Provide the (x, y) coordinate of the cell's center where the given text is located.  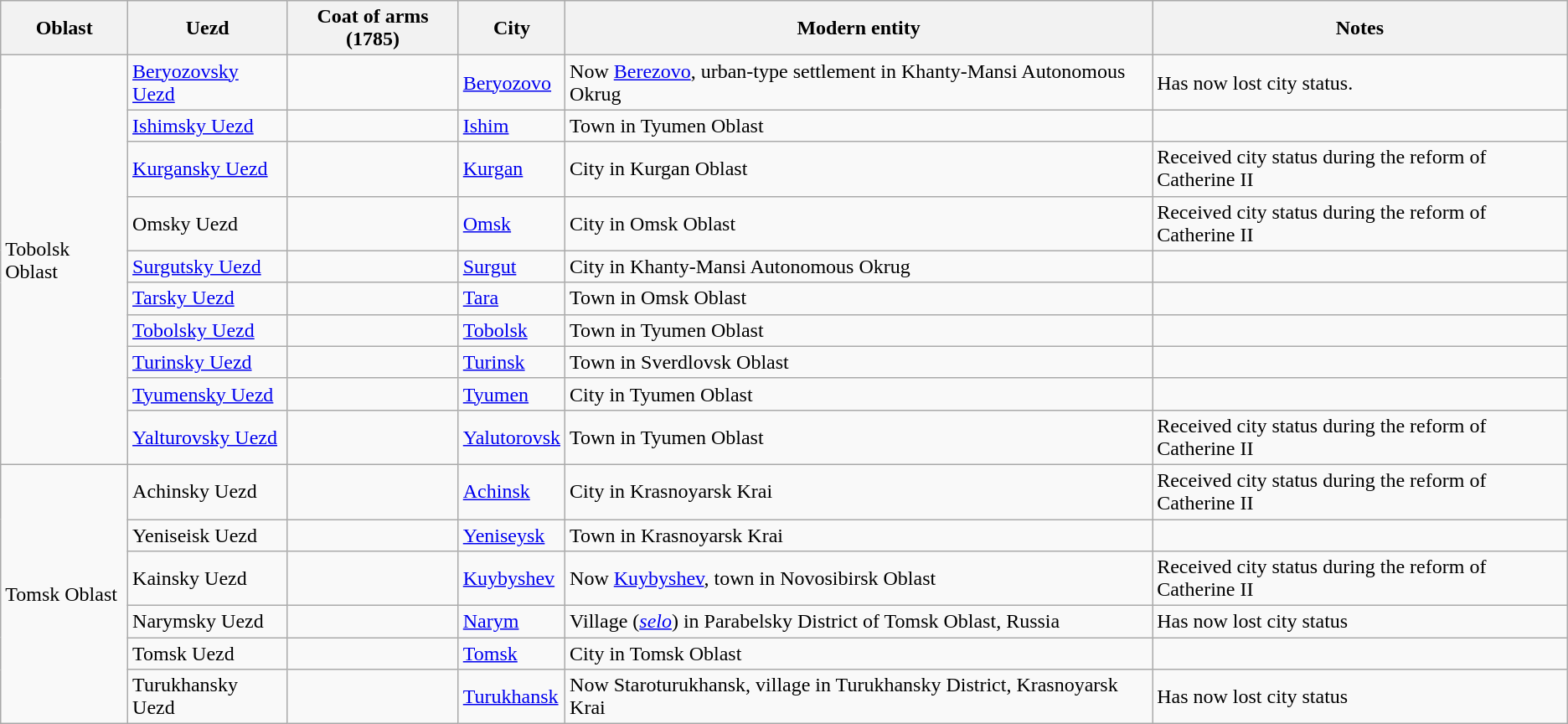
Kuybyshev (511, 578)
Tobolsky Uezd (208, 330)
Village (selo) in Parabelsky District of Tomsk Oblast, Russia (859, 622)
Town in Sverdlovsk Oblast (859, 362)
Yalutorovsk (511, 437)
Kurgan (511, 169)
Turinsky Uezd (208, 362)
City in Omsk Oblast (859, 223)
Tara (511, 298)
Turukhansk (511, 697)
Modern entity (859, 28)
Turinsk (511, 362)
Now Berezovo, urban-type settlement in Khanty-Mansi Autonomous Okrug (859, 82)
Tyumensky Uezd (208, 394)
Tobolsk (511, 330)
Kurgansky Uezd (208, 169)
Yeniseisk Uezd (208, 535)
Narym (511, 622)
Ishimsky Uezd (208, 126)
Now Staroturukhansk, village in Turukhansky District, Krasnoyarsk Krai (859, 697)
Beryozovo (511, 82)
Tomsk Oblast (64, 593)
Now Kuybyshev, town in Novosibirsk Oblast (859, 578)
Achinsk (511, 491)
Notes (1360, 28)
Tarsky Uezd (208, 298)
Coat of arms (1785) (373, 28)
Tyumen (511, 394)
Has now lost city status. (1360, 82)
Tomsk (511, 654)
Tobolsk Oblast (64, 260)
City (511, 28)
Tomsk Uezd (208, 654)
Oblast (64, 28)
Achinsky Uezd (208, 491)
City in Tyumen Oblast (859, 394)
Ishim (511, 126)
Kainsky Uezd (208, 578)
Yalturovsky Uezd (208, 437)
Beryozovsky Uezd (208, 82)
Town in Krasnoyarsk Krai (859, 535)
Town in Omsk Oblast (859, 298)
City in Kurgan Oblast (859, 169)
Uezd (208, 28)
City in Tomsk Oblast (859, 654)
Narymsky Uezd (208, 622)
City in Krasnoyarsk Krai (859, 491)
Omsk (511, 223)
City in Khanty-Mansi Autonomous Okrug (859, 266)
Surgut (511, 266)
Surgutsky Uezd (208, 266)
Omsky Uezd (208, 223)
Turukhansky Uezd (208, 697)
Yeniseysk (511, 535)
